For the text-containing cell, return its midpoint in [X, Y] coordinate format. 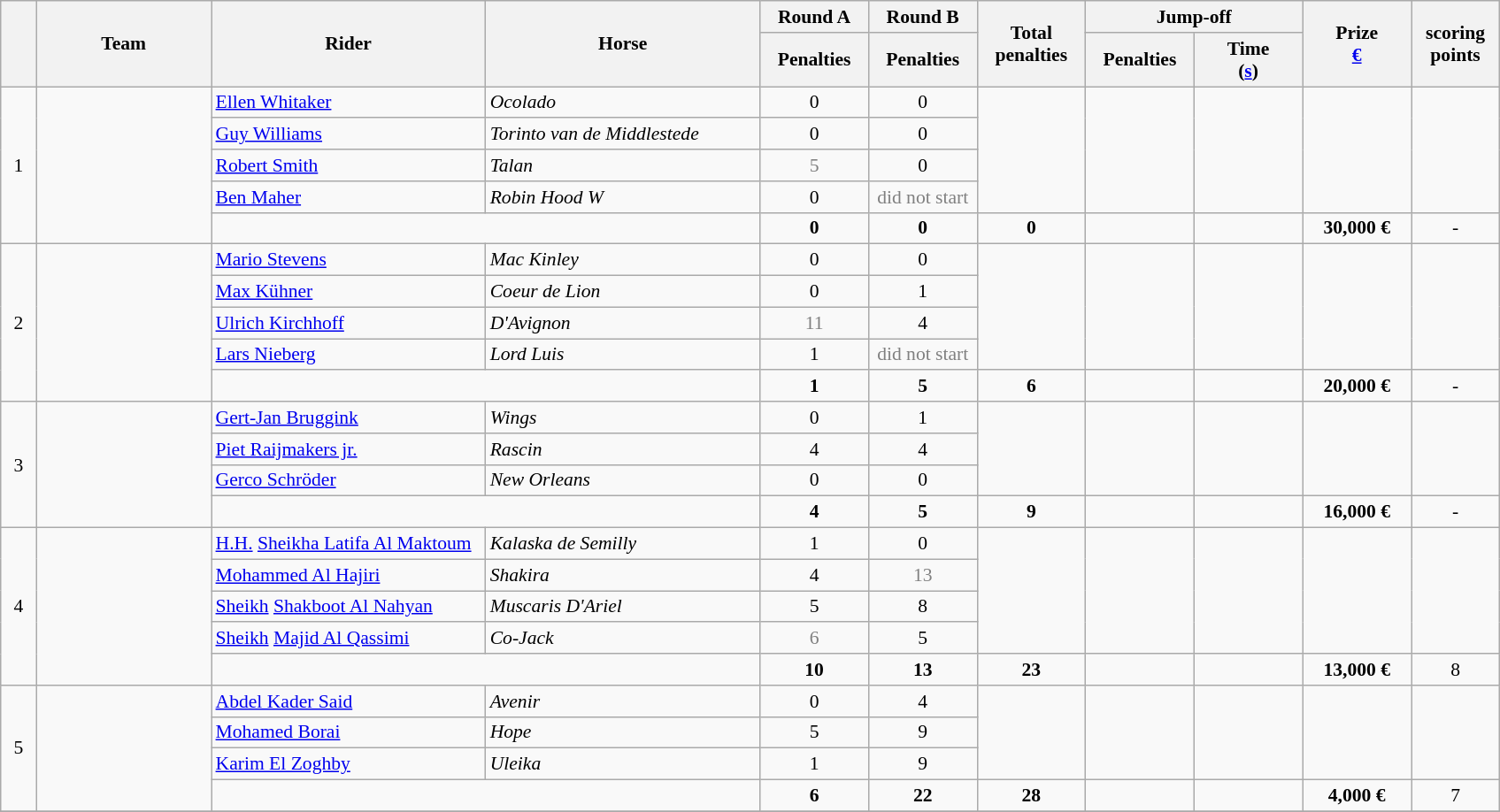
7 [1455, 796]
Karim El Zoghby [348, 764]
D'Avignon [623, 323]
2 [19, 323]
New Orleans [623, 480]
Total penalties [1032, 44]
Prize€ [1358, 44]
3 [19, 464]
Rascin [623, 449]
Coeur de Lion [623, 292]
Robin Hood W [623, 197]
Sheikh Majid Al Qassimi [348, 639]
H.H. Sheikha Latifa Al Maktoum [348, 544]
Horse [623, 44]
Torinto van de Middlestede [623, 134]
11 [814, 323]
scoringpoints [1455, 44]
Ben Maher [348, 197]
Jump-off [1195, 17]
Ulrich Kirchhoff [348, 323]
Kalaska de Semilly [623, 544]
Mac Kinley [623, 260]
23 [1032, 670]
Round A [814, 17]
Robert Smith [348, 165]
16,000 € [1358, 512]
Lars Nieberg [348, 355]
Muscaris D'Ariel [623, 607]
Ocolado [623, 103]
Abdel Kader Said [348, 701]
Team [124, 44]
Hope [623, 732]
30,000 € [1358, 228]
Wings [623, 417]
Mohammed Al Hajiri [348, 575]
4,000 € [1358, 796]
Lord Luis [623, 355]
Gert-Jan Bruggink [348, 417]
Guy Williams [348, 134]
Max Kühner [348, 292]
28 [1032, 796]
22 [922, 796]
Uleika [623, 764]
13,000 € [1358, 670]
10 [814, 670]
Ellen Whitaker [348, 103]
Shakira [623, 575]
Talan [623, 165]
Avenir [623, 701]
Mohamed Borai [348, 732]
Co-Jack [623, 639]
20,000 € [1358, 387]
Mario Stevens [348, 260]
Gerco Schröder [348, 480]
Sheikh Shakboot Al Nahyan [348, 607]
Piet Raijmakers jr. [348, 449]
Round B [922, 17]
Time(s) [1248, 60]
Rider [348, 44]
